Locate the cell with the specified text and output its (X, Y) center coordinate. 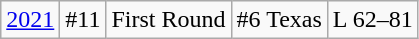
L 62–81 (372, 20)
2021 (30, 20)
#6 Texas (279, 20)
First Round (168, 20)
#11 (83, 20)
